Extract the (x, y) coordinate from the center of the cell holding the provided text.  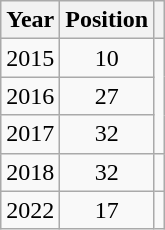
Year (30, 20)
10 (107, 58)
27 (107, 96)
Position (107, 20)
2017 (30, 134)
17 (107, 210)
2015 (30, 58)
2016 (30, 96)
2022 (30, 210)
2018 (30, 172)
